Return the (X, Y) coordinate for the center point of the cell that contains the specified text.  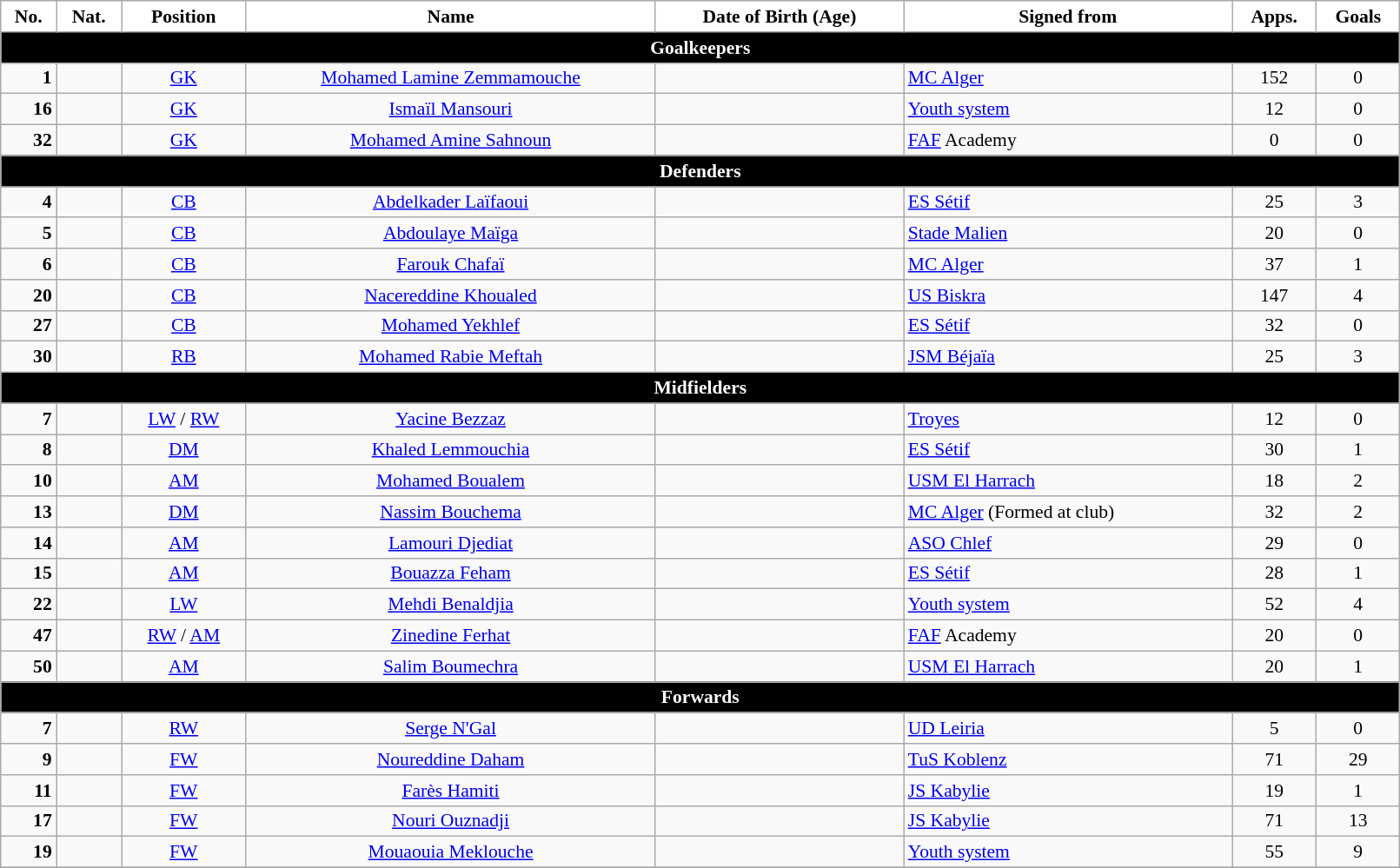
Signed from (1068, 17)
RW / AM (184, 636)
Abdoulaye Maïga (450, 234)
55 (1274, 852)
Noureddine Daham (450, 759)
18 (1274, 481)
TuS Koblenz (1068, 759)
US Biskra (1068, 295)
Mohamed Rabie Meftah (450, 357)
17 (29, 821)
52 (1274, 605)
Name (450, 17)
Nacereddine Khoualed (450, 295)
152 (1274, 78)
Salim Boumechra (450, 666)
ASO Chlef (1068, 543)
Mohamed Amine Sahnoun (450, 141)
Defenders (700, 171)
Abdelkader Laïfaoui (450, 202)
37 (1274, 264)
Yacine Bezzaz (450, 419)
Troyes (1068, 419)
Serge N'Gal (450, 729)
14 (29, 543)
27 (29, 326)
Mohamed Lamine Zemmamouche (450, 78)
UD Leiria (1068, 729)
Date of Birth (Age) (779, 17)
MC Alger (Formed at club) (1068, 512)
LW / RW (184, 419)
Farès Hamiti (450, 791)
16 (29, 109)
JSM Béjaïa (1068, 357)
15 (29, 573)
Forwards (700, 698)
22 (29, 605)
No. (29, 17)
RB (184, 357)
Lamouri Djediat (450, 543)
Stade Malien (1068, 234)
Nouri Ouznadji (450, 821)
Nassim Bouchema (450, 512)
Mohamed Yekhlef (450, 326)
Mohamed Boualem (450, 481)
Goals (1358, 17)
Mehdi Benaldjia (450, 605)
Goalkeepers (700, 48)
Position (184, 17)
LW (184, 605)
Farouk Chafaï (450, 264)
11 (29, 791)
47 (29, 636)
Midfielders (700, 388)
Zinedine Ferhat (450, 636)
147 (1274, 295)
Bouazza Feham (450, 573)
Mouaouia Meklouche (450, 852)
Ismaïl Mansouri (450, 109)
8 (29, 450)
50 (29, 666)
Nat. (89, 17)
RW (184, 729)
Khaled Lemmouchia (450, 450)
10 (29, 481)
6 (29, 264)
28 (1274, 573)
Apps. (1274, 17)
